Capture the cell that displays the provided text and extract its (X, Y) central coordinate. 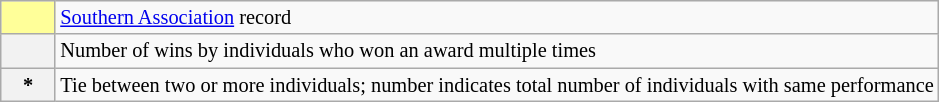
Tie between two or more individuals; number indicates total number of individuals with same performance (496, 85)
Southern Association record (496, 17)
* (28, 85)
Number of wins by individuals who won an award multiple times (496, 51)
